Scan for the cell matching the given text and deliver its (X, Y) coordinate at center. 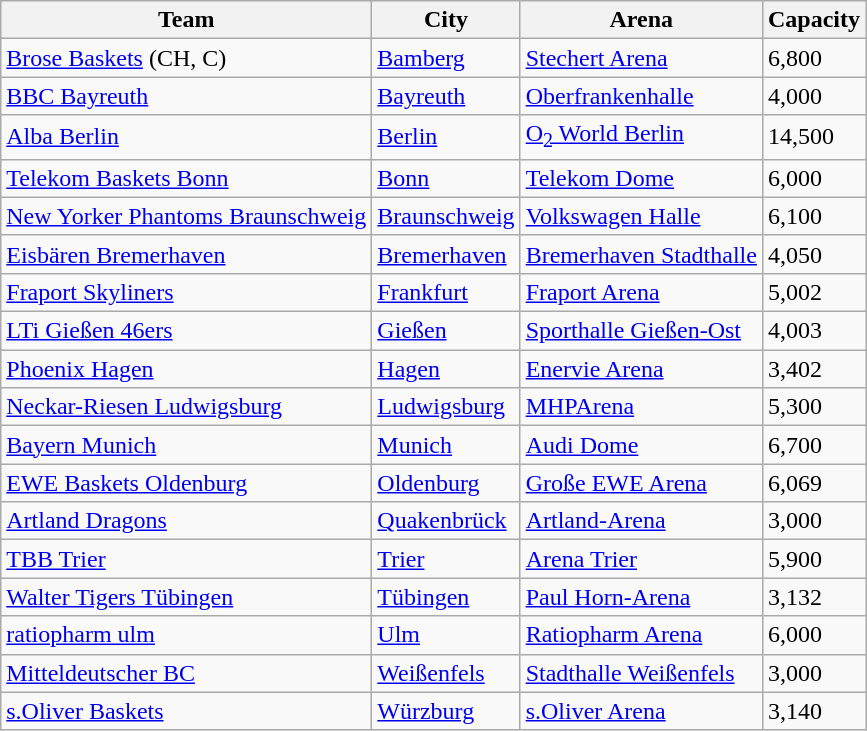
14,500 (814, 137)
MHPArena (641, 407)
BBC Bayreuth (186, 96)
Berlin (446, 137)
5,002 (814, 292)
3,402 (814, 369)
Stechert Arena (641, 58)
4,003 (814, 331)
TBB Trier (186, 559)
Munich (446, 445)
Frankfurt (446, 292)
6,700 (814, 445)
Arena (641, 20)
Paul Horn-Arena (641, 597)
Phoenix Hagen (186, 369)
City (446, 20)
Capacity (814, 20)
Stadthalle Weißenfels (641, 673)
s.Oliver Arena (641, 711)
Ratiopharm Arena (641, 635)
Telekom Dome (641, 178)
Bremerhaven (446, 254)
Fraport Arena (641, 292)
4,050 (814, 254)
3,140 (814, 711)
O2 World Berlin (641, 137)
5,300 (814, 407)
Bayreuth (446, 96)
Bayern Munich (186, 445)
Oldenburg (446, 483)
Weißenfels (446, 673)
5,900 (814, 559)
Trier (446, 559)
Bremerhaven Stadthalle (641, 254)
Tübingen (446, 597)
Arena Trier (641, 559)
Ulm (446, 635)
Oberfrankenhalle (641, 96)
Ludwigsburg (446, 407)
4,000 (814, 96)
6,069 (814, 483)
Alba Berlin (186, 137)
Brose Baskets (CH, C) (186, 58)
EWE Baskets Oldenburg (186, 483)
Eisbären Bremerhaven (186, 254)
s.Oliver Baskets (186, 711)
Große EWE Arena (641, 483)
Hagen (446, 369)
Team (186, 20)
6,100 (814, 216)
LTi Gießen 46ers (186, 331)
Quakenbrück (446, 521)
Neckar-Riesen Ludwigsburg (186, 407)
Bamberg (446, 58)
Walter Tigers Tübingen (186, 597)
6,800 (814, 58)
Würzburg (446, 711)
Fraport Skyliners (186, 292)
Sporthalle Gießen-Ost (641, 331)
Mitteldeutscher BC (186, 673)
Audi Dome (641, 445)
Bonn (446, 178)
Enervie Arena (641, 369)
Gießen (446, 331)
ratiopharm ulm (186, 635)
New Yorker Phantoms Braunschweig (186, 216)
Telekom Baskets Bonn (186, 178)
Volkswagen Halle (641, 216)
Braunschweig (446, 216)
Artland Dragons (186, 521)
3,132 (814, 597)
Artland-Arena (641, 521)
